Locate the cell with the specified text and output its [x, y] center coordinate. 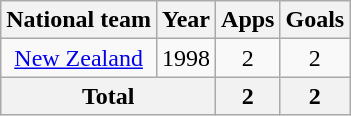
National team [79, 20]
New Zealand [79, 58]
Total [108, 96]
Apps [248, 20]
Year [186, 20]
Goals [315, 20]
1998 [186, 58]
